Output the [X, Y] coordinate of the center of the cell containing the given text.  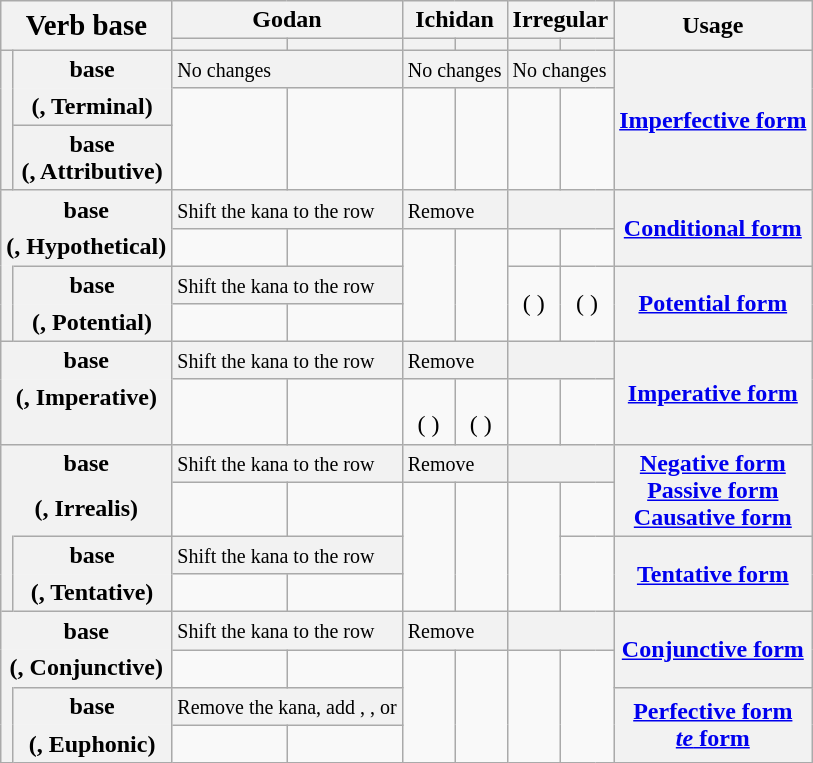
Tentative form [713, 574]
(, Tentative) [92, 592]
Remove the kana, add , , or [287, 706]
Conditional form [713, 228]
Conjunctive form [713, 650]
Imperative form [713, 392]
(, Terminal) [92, 106]
(, Imperative) [86, 412]
Godan [287, 20]
Ichidan [454, 20]
Imperfective form [713, 120]
Irregular [560, 20]
(, Irrealis) [86, 509]
(, Hypothetical) [86, 246]
Potential form [713, 304]
Verb base [86, 26]
(, Potential) [92, 322]
Usage [713, 26]
base (, Attributive) [92, 158]
(, Conjunctive) [86, 668]
(, Euphonic) [92, 744]
Negative formPassive formCausative form [713, 490]
Perfective formte form [713, 724]
